Capture the cell that displays the provided text and extract its [x, y] central coordinate. 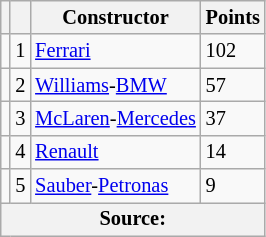
2 [20, 85]
Ferrari [115, 51]
14 [233, 152]
9 [233, 186]
5 [20, 186]
Renault [115, 152]
37 [233, 118]
Williams-BMW [115, 85]
3 [20, 118]
Points [233, 17]
102 [233, 51]
Sauber-Petronas [115, 186]
McLaren-Mercedes [115, 118]
57 [233, 85]
4 [20, 152]
Source: [133, 219]
1 [20, 51]
Constructor [115, 17]
